Detect which cell encompasses the target text, then output its [X, Y] center coordinate. 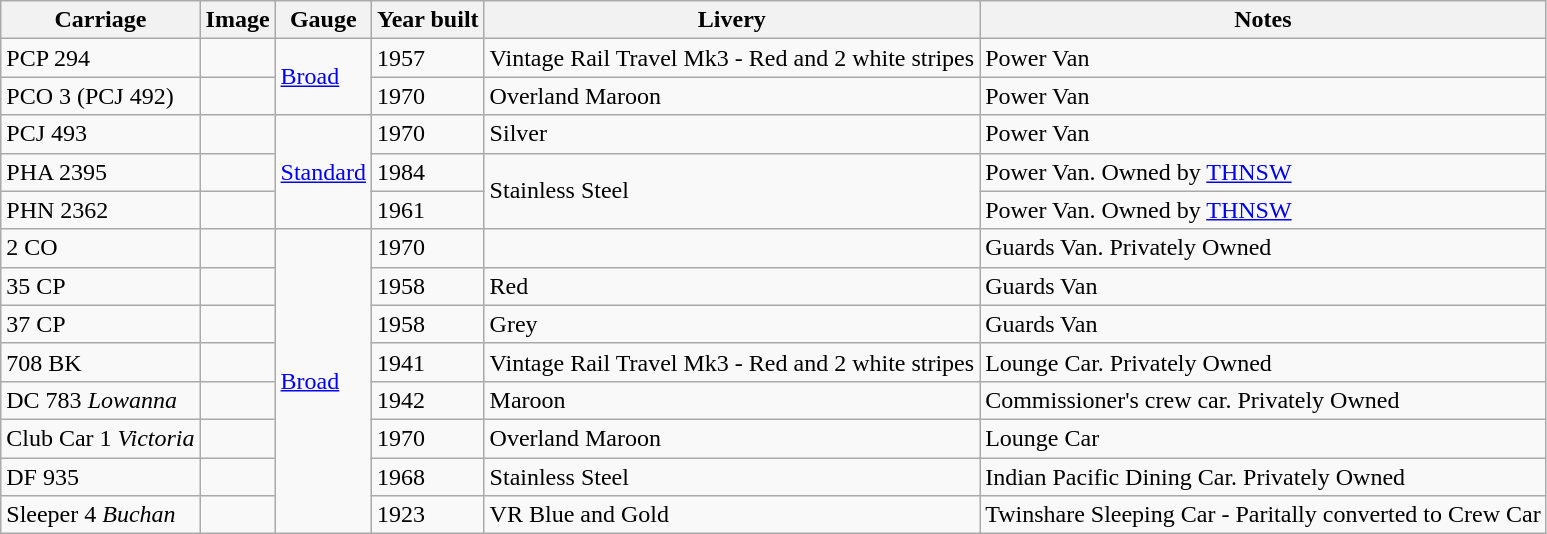
Grey [732, 324]
Lounge Car [1264, 438]
Lounge Car. Privately Owned [1264, 362]
1957 [428, 58]
Year built [428, 20]
Guards Van. Privately Owned [1264, 248]
PCP 294 [100, 58]
PCO 3 (PCJ 492) [100, 96]
1968 [428, 477]
1984 [428, 172]
PHA 2395 [100, 172]
PCJ 493 [100, 134]
Maroon [732, 400]
PHN 2362 [100, 210]
Commissioner's crew car. Privately Owned [1264, 400]
DF 935 [100, 477]
1941 [428, 362]
Standard [323, 172]
Indian Pacific Dining Car. Privately Owned [1264, 477]
37 CP [100, 324]
Sleeper 4 Buchan [100, 515]
Twinshare Sleeping Car - Paritally converted to Crew Car [1264, 515]
Livery [732, 20]
1961 [428, 210]
Gauge [323, 20]
DC 783 Lowanna [100, 400]
Image [238, 20]
1942 [428, 400]
Club Car 1 Victoria [100, 438]
Notes [1264, 20]
35 CP [100, 286]
VR Blue and Gold [732, 515]
708 BK [100, 362]
2 CO [100, 248]
1923 [428, 515]
Silver [732, 134]
Carriage [100, 20]
Red [732, 286]
